Extract the (X, Y) coordinate from the center of the cell holding the provided text.  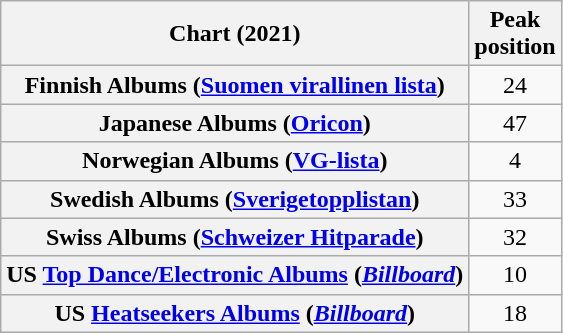
US Top Dance/Electronic Albums (Billboard) (235, 275)
24 (515, 85)
Japanese Albums (Oricon) (235, 123)
Swedish Albums (Sverigetopplistan) (235, 199)
US Heatseekers Albums (Billboard) (235, 313)
Swiss Albums (Schweizer Hitparade) (235, 237)
Finnish Albums (Suomen virallinen lista) (235, 85)
32 (515, 237)
10 (515, 275)
47 (515, 123)
Norwegian Albums (VG-lista) (235, 161)
33 (515, 199)
4 (515, 161)
18 (515, 313)
Peakposition (515, 34)
Chart (2021) (235, 34)
